Provide the (x, y) coordinate of the cell's center where the given text is located.  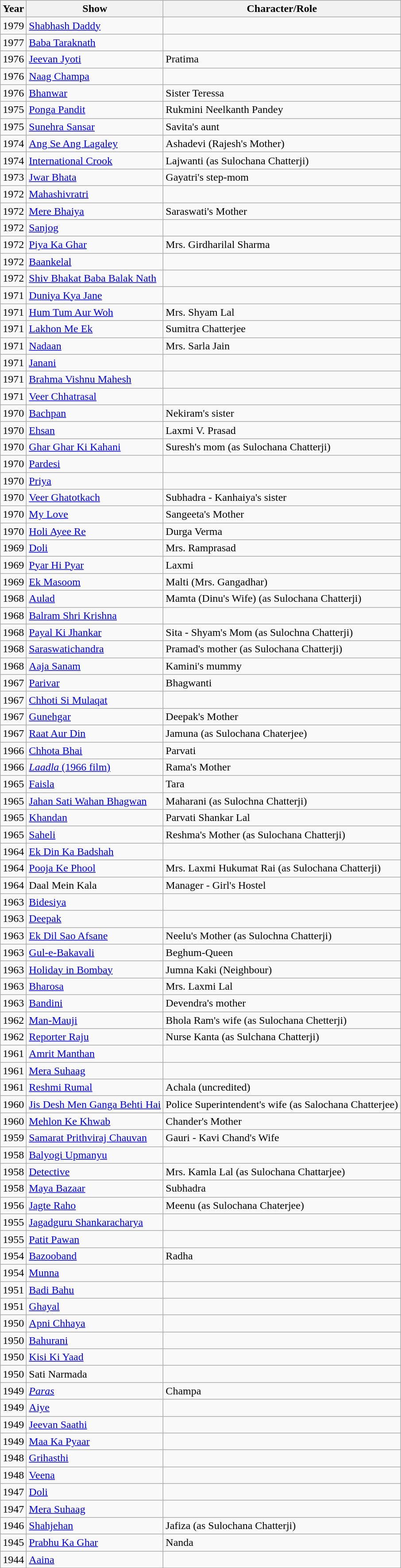
Durga Verma (282, 531)
Hum Tum Aur Woh (95, 312)
Mamta (Dinu's Wife) (as Sulochana Chatterji) (282, 599)
Subhadra - Kanhaiya's sister (282, 498)
Bandini (95, 1003)
Brahma Vishnu Mahesh (95, 379)
Radha (282, 1256)
Khandan (95, 818)
Mrs. Kamla Lal (as Sulochana Chattarjee) (282, 1172)
Janani (95, 363)
Detective (95, 1172)
Sister Teressa (282, 93)
Tara (282, 784)
Deepak's Mother (282, 716)
Man-Mauji (95, 1020)
1944 (13, 1559)
Ashadevi (Rajesh's Mother) (282, 143)
Pratima (282, 59)
Sumitra Chatterjee (282, 329)
Jafiza (as Sulochana Chatterji) (282, 1525)
Reshma's Mother (as Sulochana Chatterji) (282, 835)
Faisla (95, 784)
Nadaan (95, 346)
Priya (95, 480)
Jamuna (as Sulochana Chaterjee) (282, 733)
Ghar Ghar Ki Kahani (95, 447)
International Crook (95, 160)
Holi Ayee Re (95, 531)
Mrs. Sarla Jain (282, 346)
Chhota Bhai (95, 751)
Laadla (1966 film) (95, 767)
Samarat Prithviraj Chauvan (95, 1138)
Bachpan (95, 413)
Neelu's Mother (as Sulochna Chatterji) (282, 936)
Sati Narmada (95, 1374)
Sangeeta's Mother (282, 515)
Nanda (282, 1542)
Bharosa (95, 986)
Beghum-Queen (282, 952)
Jahan Sati Wahan Bhagwan (95, 801)
Champa (282, 1391)
Mere Bhaiya (95, 211)
Kisi Ki Yaad (95, 1357)
Aiye (95, 1408)
Parvati Shankar Lal (282, 818)
Parvati (282, 751)
1973 (13, 177)
Gul-e-Bakavali (95, 952)
Mrs. Laxmi Hukumat Rai (as Sulochana Chatterji) (282, 868)
Veer Ghatotkach (95, 498)
Devendra's mother (282, 1003)
Bhanwar (95, 93)
1979 (13, 26)
Suresh's mom (as Sulochana Chatterji) (282, 447)
Mrs. Ramprasad (282, 548)
Balyogi Upmanyu (95, 1155)
Police Superintendent's wife (as Salochana Chatterjee) (282, 1104)
Laxmi V. Prasad (282, 430)
Saraswatichandra (95, 649)
Ek Dil Sao Afsane (95, 936)
Mrs. Laxmi Lal (282, 986)
Meenu (as Sulochana Chaterjee) (282, 1205)
1946 (13, 1525)
Raat Aur Din (95, 733)
Year (13, 9)
Amrit Manthan (95, 1054)
Ghayal (95, 1307)
1977 (13, 43)
Gauri - Kavi Chand's Wife (282, 1138)
Prabhu Ka Ghar (95, 1542)
Aulad (95, 599)
Mahashivratri (95, 194)
Manager - Girl's Hostel (282, 885)
Mrs. Girdharilal Sharma (282, 245)
Aaina (95, 1559)
Payal Ki Jhankar (95, 632)
Character/Role (282, 9)
Sanjog (95, 228)
Gunehgar (95, 716)
Show (95, 9)
Naag Champa (95, 76)
Veer Chhatrasal (95, 396)
Lakhon Me Ek (95, 329)
Mrs. Shyam Lal (282, 312)
Shiv Bhakat Baba Balak Nath (95, 279)
Jeevan Saathi (95, 1425)
Maa Ka Pyaar (95, 1441)
Mehlon Ke Khwab (95, 1121)
Shahjehan (95, 1525)
Pyar Hi Pyar (95, 565)
Rama's Mother (282, 767)
Bazooband (95, 1256)
Bidesiya (95, 902)
Ehsan (95, 430)
Rukmini Neelkanth Pandey (282, 110)
Bhagwanti (282, 683)
Sunehra Sansar (95, 127)
Parivar (95, 683)
Pooja Ke Phool (95, 868)
1956 (13, 1205)
Achala (uncredited) (282, 1088)
Ang Se Ang Lagaley (95, 143)
Jwar Bhata (95, 177)
Pardesi (95, 464)
Reporter Raju (95, 1037)
Piya Ka Ghar (95, 245)
Bahurani (95, 1340)
Deepak (95, 919)
Veena (95, 1475)
Saheli (95, 835)
Kamini's mummy (282, 666)
Baba Taraknath (95, 43)
Malti (Mrs. Gangadhar) (282, 582)
Ek Masoom (95, 582)
Duniya Kya Jane (95, 295)
Paras (95, 1391)
Chhoti Si Mulaqat (95, 700)
Chander's Mother (282, 1121)
Jis Desh Men Ganga Behti Hai (95, 1104)
Holiday in Bombay (95, 969)
Baankelal (95, 262)
Badi Bahu (95, 1290)
Aaja Sanam (95, 666)
Saraswati's Mother (282, 211)
Nurse Kanta (as Sulchana Chatterji) (282, 1037)
Reshmi Rumal (95, 1088)
Maya Bazaar (95, 1189)
Bhola Ram's wife (as Sulochana Chetterji) (282, 1020)
Laxmi (282, 565)
My Love (95, 515)
Sita - Shyam's Mom (as Sulochna Chatterji) (282, 632)
Maharani (as Sulochna Chatterji) (282, 801)
1959 (13, 1138)
Daal Mein Kala (95, 885)
Jagadguru Shankaracharya (95, 1222)
Jagte Raho (95, 1205)
Savita's aunt (282, 127)
Munna (95, 1273)
Jumna Kaki (Neighbour) (282, 969)
Gayatri's step-mom (282, 177)
Pramad's mother (as Sulochana Chatterji) (282, 649)
Ek Din Ka Badshah (95, 852)
Ponga Pandit (95, 110)
Apni Chhaya (95, 1324)
1945 (13, 1542)
Subhadra (282, 1189)
Nekiram's sister (282, 413)
Shabhash Daddy (95, 26)
Grihasthi (95, 1458)
Patit Pawan (95, 1239)
Balram Shri Krishna (95, 616)
Lajwanti (as Sulochana Chatterji) (282, 160)
Jeevan Jyoti (95, 59)
